Extract the [X, Y] coordinate from the center of the cell holding the provided text.  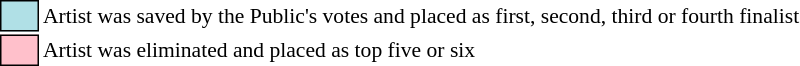
Artist was saved by the Public's votes and placed as first, second, third or fourth finalist [420, 16]
Artist was eliminated and placed as top five or six [420, 50]
